Determine the (X, Y) coordinate at the center of the cell enclosing the given text.  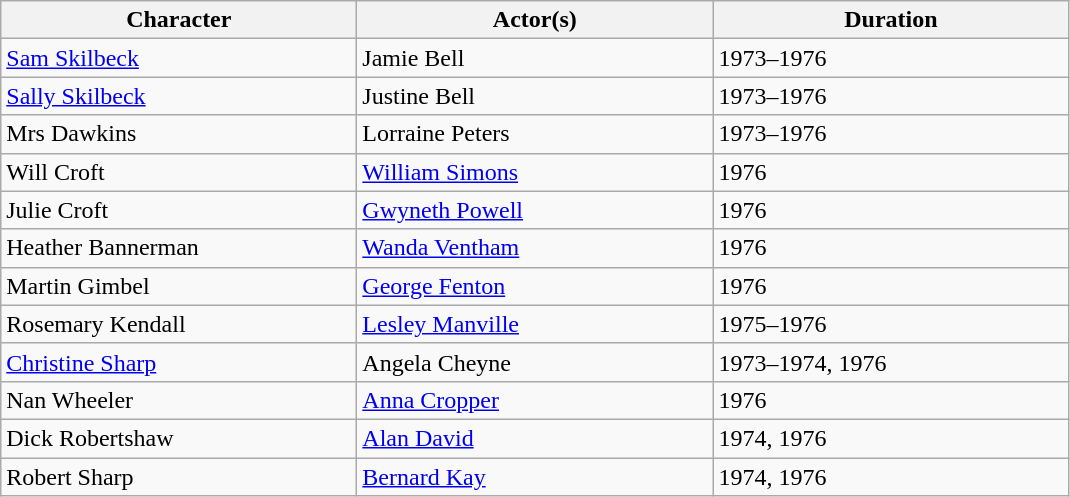
1973–1974, 1976 (891, 362)
George Fenton (535, 286)
Lesley Manville (535, 324)
Alan David (535, 438)
Will Croft (179, 172)
Christine Sharp (179, 362)
Mrs Dawkins (179, 134)
Dick Robertshaw (179, 438)
Wanda Ventham (535, 248)
Martin Gimbel (179, 286)
Heather Bannerman (179, 248)
Angela Cheyne (535, 362)
Nan Wheeler (179, 400)
Sally Skilbeck (179, 96)
Lorraine Peters (535, 134)
Robert Sharp (179, 477)
Duration (891, 20)
Character (179, 20)
Jamie Bell (535, 58)
Actor(s) (535, 20)
Anna Cropper (535, 400)
1975–1976 (891, 324)
Sam Skilbeck (179, 58)
Julie Croft (179, 210)
Gwyneth Powell (535, 210)
Justine Bell (535, 96)
Rosemary Kendall (179, 324)
William Simons (535, 172)
Bernard Kay (535, 477)
